Pinpoint the cell where the given text exists, returning its (x, y) midpoint coordinate. 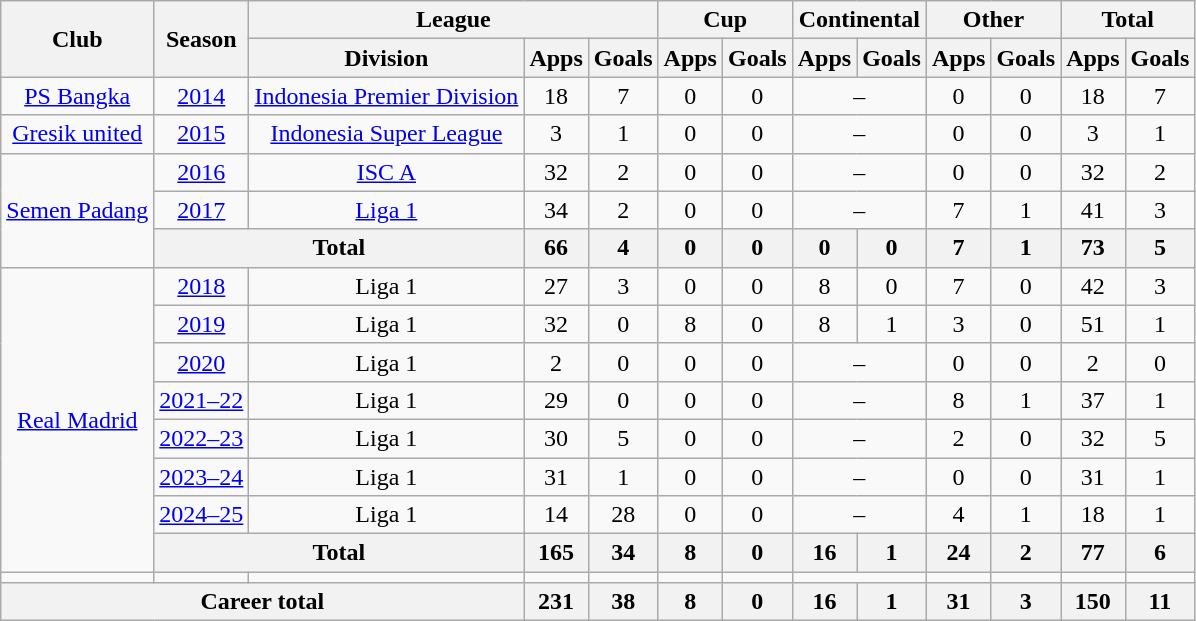
Semen Padang (78, 210)
150 (1093, 602)
38 (623, 602)
Club (78, 39)
Cup (725, 20)
73 (1093, 248)
2014 (202, 96)
2018 (202, 286)
2020 (202, 362)
2017 (202, 210)
ISC A (386, 172)
2015 (202, 134)
14 (556, 515)
Career total (262, 602)
30 (556, 438)
Indonesia Super League (386, 134)
Real Madrid (78, 419)
Indonesia Premier Division (386, 96)
2024–25 (202, 515)
165 (556, 553)
42 (1093, 286)
PS Bangka (78, 96)
Other (993, 20)
231 (556, 602)
2019 (202, 324)
League (454, 20)
66 (556, 248)
28 (623, 515)
6 (1160, 553)
41 (1093, 210)
Gresik united (78, 134)
24 (958, 553)
11 (1160, 602)
2016 (202, 172)
29 (556, 400)
51 (1093, 324)
2023–24 (202, 477)
Continental (859, 20)
2021–22 (202, 400)
Season (202, 39)
37 (1093, 400)
2022–23 (202, 438)
77 (1093, 553)
Division (386, 58)
27 (556, 286)
